Determine the (X, Y) coordinate at the center of the cell enclosing the given text.  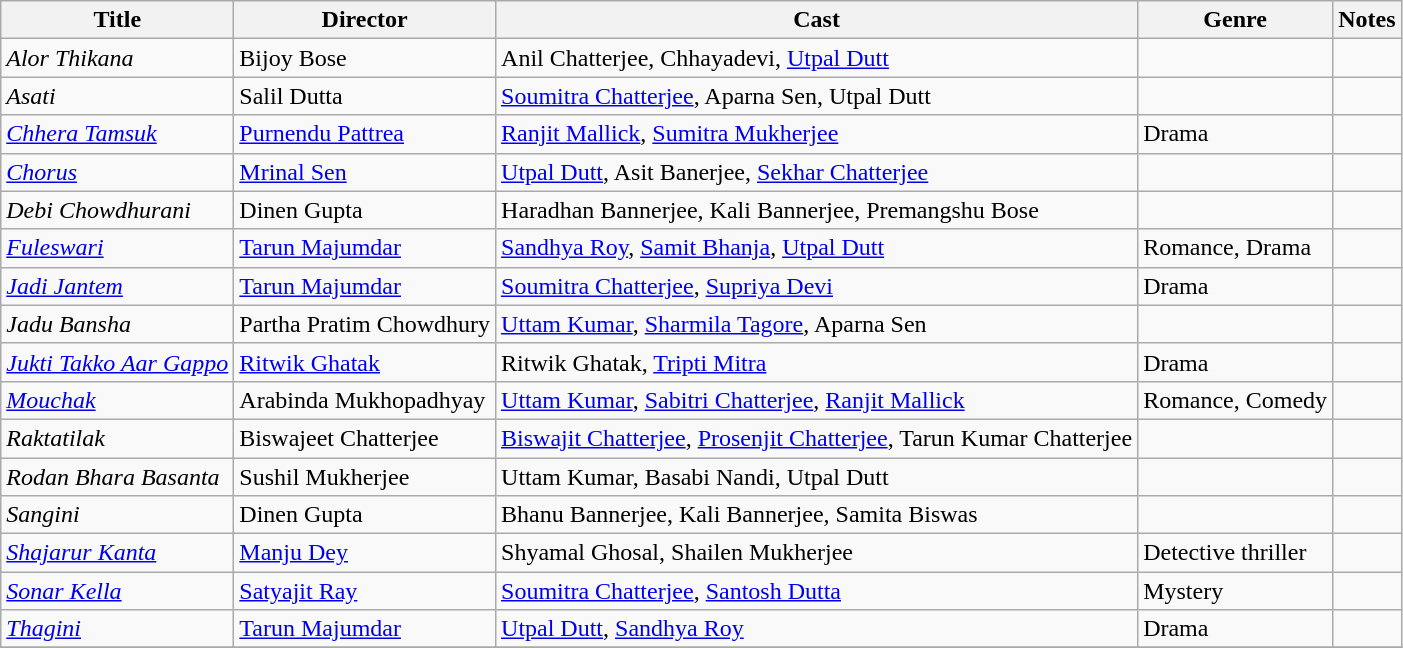
Thagini (118, 629)
Biswajeet Chatterjee (365, 438)
Chhera Tamsuk (118, 134)
Ritwik Ghatak (365, 362)
Sonar Kella (118, 591)
Notes (1367, 20)
Shyamal Ghosal, Shailen Mukherjee (817, 553)
Bhanu Bannerjee, Kali Bannerjee, Samita Biswas (817, 515)
Jadi Jantem (118, 286)
Alor Thikana (118, 58)
Director (365, 20)
Rodan Bhara Basanta (118, 477)
Purnendu Pattrea (365, 134)
Sangini (118, 515)
Uttam Kumar, Basabi Nandi, Utpal Dutt (817, 477)
Uttam Kumar, Sharmila Tagore, Aparna Sen (817, 324)
Raktatilak (118, 438)
Asati (118, 96)
Biswajit Chatterjee, Prosenjit Chatterjee, Tarun Kumar Chatterjee (817, 438)
Genre (1236, 20)
Ritwik Ghatak, Tripti Mitra (817, 362)
Fuleswari (118, 248)
Haradhan Bannerjee, Kali Bannerjee, Premangshu Bose (817, 210)
Sandhya Roy, Samit Bhanja, Utpal Dutt (817, 248)
Ranjit Mallick, Sumitra Mukherjee (817, 134)
Shajarur Kanta (118, 553)
Mrinal Sen (365, 172)
Utpal Dutt, Asit Banerjee, Sekhar Chatterjee (817, 172)
Soumitra Chatterjee, Supriya Devi (817, 286)
Chorus (118, 172)
Detective thriller (1236, 553)
Bijoy Bose (365, 58)
Manju Dey (365, 553)
Soumitra Chatterjee, Aparna Sen, Utpal Dutt (817, 96)
Jadu Bansha (118, 324)
Mouchak (118, 400)
Romance, Drama (1236, 248)
Uttam Kumar, Sabitri Chatterjee, Ranjit Mallick (817, 400)
Partha Pratim Chowdhury (365, 324)
Soumitra Chatterjee, Santosh Dutta (817, 591)
Arabinda Mukhopadhyay (365, 400)
Anil Chatterjee, Chhayadevi, Utpal Dutt (817, 58)
Debi Chowdhurani (118, 210)
Title (118, 20)
Cast (817, 20)
Jukti Takko Aar Gappo (118, 362)
Sushil Mukherjee (365, 477)
Salil Dutta (365, 96)
Romance, Comedy (1236, 400)
Mystery (1236, 591)
Satyajit Ray (365, 591)
Utpal Dutt, Sandhya Roy (817, 629)
